Output the [X, Y] coordinate of the center of the cell containing the given text.  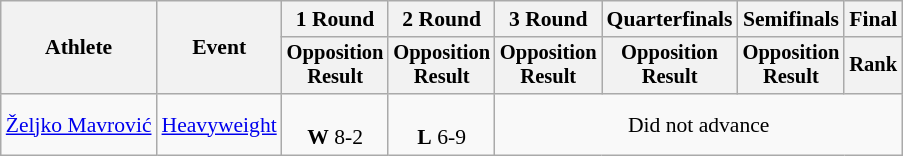
2 Round [442, 19]
Rank [873, 66]
L 6-9 [442, 124]
Heavyweight [220, 124]
Athlete [79, 48]
Željko Mavrović [79, 124]
W 8-2 [336, 124]
Semifinals [792, 19]
Event [220, 48]
3 Round [548, 19]
Quarterfinals [670, 19]
Final [873, 19]
Did not advance [698, 124]
1 Round [336, 19]
